Determine the (X, Y) coordinate at the center of the cell enclosing the given text.  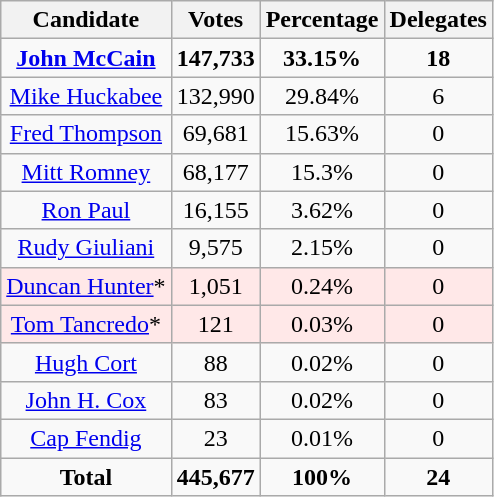
Tom Tancredo* (86, 324)
Votes (216, 20)
2.15% (322, 248)
121 (216, 324)
24 (438, 477)
3.62% (322, 210)
88 (216, 362)
69,681 (216, 134)
6 (438, 96)
16,155 (216, 210)
68,177 (216, 172)
Cap Fendig (86, 438)
Rudy Giuliani (86, 248)
0.03% (322, 324)
15.3% (322, 172)
0.01% (322, 438)
Hugh Cort (86, 362)
1,051 (216, 286)
83 (216, 400)
Percentage (322, 20)
29.84% (322, 96)
132,990 (216, 96)
Ron Paul (86, 210)
23 (216, 438)
445,677 (216, 477)
147,733 (216, 58)
9,575 (216, 248)
Duncan Hunter* (86, 286)
John H. Cox (86, 400)
Total (86, 477)
100% (322, 477)
Delegates (438, 20)
Fred Thompson (86, 134)
0.24% (322, 286)
Mitt Romney (86, 172)
33.15% (322, 58)
John McCain (86, 58)
15.63% (322, 134)
Mike Huckabee (86, 96)
Candidate (86, 20)
18 (438, 58)
